Return [X, Y] of the center of cell containing provided text 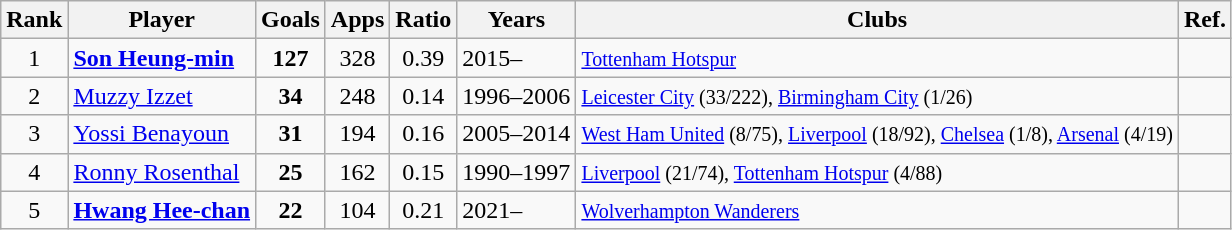
Leicester City (33/222), Birmingham City (1/26) [877, 96]
5 [34, 210]
Tottenham Hotspur [877, 58]
248 [357, 96]
328 [357, 58]
Player [162, 20]
Apps [357, 20]
0.39 [424, 58]
2005–2014 [516, 134]
Clubs [877, 20]
0.15 [424, 172]
1996–2006 [516, 96]
194 [357, 134]
2021– [516, 210]
Ronny Rosenthal [162, 172]
Wolverhampton Wanderers [877, 210]
Liverpool (21/74), Tottenham Hotspur (4/88) [877, 172]
2015– [516, 58]
34 [291, 96]
127 [291, 58]
3 [34, 134]
Yossi Benayoun [162, 134]
162 [357, 172]
Ratio [424, 20]
Years [516, 20]
22 [291, 210]
Rank [34, 20]
0.14 [424, 96]
Hwang Hee-chan [162, 210]
31 [291, 134]
Ref. [1204, 20]
West Ham United (8/75), Liverpool (18/92), Chelsea (1/8), Arsenal (4/19) [877, 134]
4 [34, 172]
Son Heung-min [162, 58]
2 [34, 96]
1990–1997 [516, 172]
1 [34, 58]
0.21 [424, 210]
104 [357, 210]
Muzzy Izzet [162, 96]
0.16 [424, 134]
Goals [291, 20]
25 [291, 172]
